From the cell containing the given text, extract its center point as (x, y) coordinate. 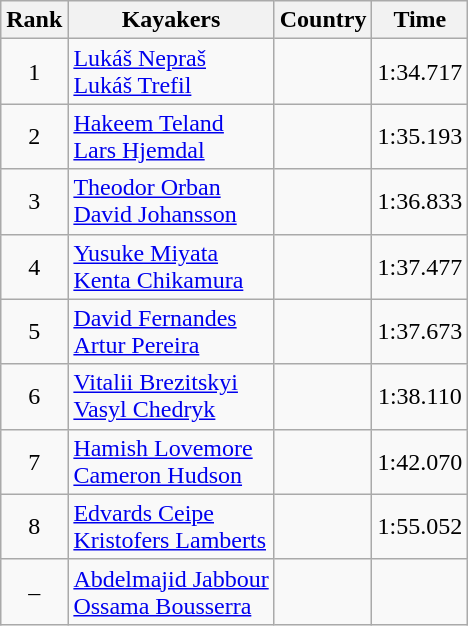
Rank (34, 20)
2 (34, 136)
3 (34, 202)
1:42.070 (420, 462)
Country (323, 20)
Theodor OrbanDavid Johansson (171, 202)
1:38.110 (420, 396)
– (34, 592)
5 (34, 332)
1 (34, 72)
David FernandesArtur Pereira (171, 332)
Hakeem TelandLars Hjemdal (171, 136)
4 (34, 266)
Edvards CeipeKristofers Lamberts (171, 526)
Hamish LovemoreCameron Hudson (171, 462)
Yusuke MiyataKenta Chikamura (171, 266)
8 (34, 526)
Kayakers (171, 20)
6 (34, 396)
Vitalii BrezitskyiVasyl Chedryk (171, 396)
1:37.673 (420, 332)
Abdelmajid JabbourOssama Bousserra (171, 592)
1:35.193 (420, 136)
1:37.477 (420, 266)
1:34.717 (420, 72)
7 (34, 462)
1:36.833 (420, 202)
Lukáš NeprašLukáš Trefil (171, 72)
1:55.052 (420, 526)
Time (420, 20)
